Determine the [x, y] coordinate at the center of the cell enclosing the given text.  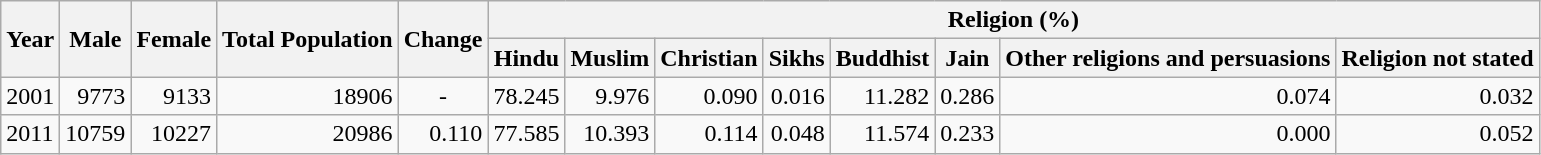
Other religions and persuasions [1168, 58]
78.245 [526, 96]
Total Population [308, 39]
- [443, 96]
10227 [174, 134]
Sikhs [796, 58]
0.052 [1438, 134]
0.000 [1168, 134]
9.976 [610, 96]
Female [174, 39]
Hindu [526, 58]
10759 [96, 134]
0.233 [968, 134]
2001 [30, 96]
20986 [308, 134]
18906 [308, 96]
0.032 [1438, 96]
Muslim [610, 58]
0.048 [796, 134]
Year [30, 39]
Buddhist [882, 58]
0.110 [443, 134]
2011 [30, 134]
9773 [96, 96]
77.585 [526, 134]
0.074 [1168, 96]
Male [96, 39]
0.016 [796, 96]
10.393 [610, 134]
0.286 [968, 96]
Religion (%) [1014, 20]
Change [443, 39]
Religion not stated [1438, 58]
11.574 [882, 134]
9133 [174, 96]
0.090 [709, 96]
0.114 [709, 134]
Christian [709, 58]
Jain [968, 58]
11.282 [882, 96]
